Determine the [x, y] coordinate at the center of the cell enclosing the given text.  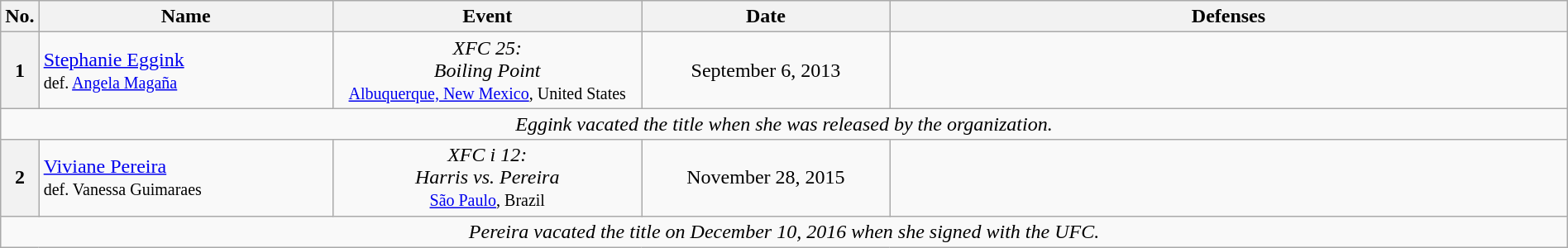
Stephanie Egginkdef. Angela Magaña [185, 70]
November 28, 2015 [766, 178]
Name [185, 17]
1 [20, 70]
Defenses [1229, 17]
September 6, 2013 [766, 70]
Eggink vacated the title when she was released by the organization. [784, 124]
No. [20, 17]
Date [766, 17]
XFC i 12:Harris vs. PereiraSão Paulo, Brazil [487, 178]
Event [487, 17]
Pereira vacated the title on December 10, 2016 when she signed with the UFC. [784, 231]
Viviane Pereiradef. Vanessa Guimaraes [185, 178]
2 [20, 178]
XFC 25:Boiling PointAlbuquerque, New Mexico, United States [487, 70]
